From the cell containing the given text, extract its center point as (x, y) coordinate. 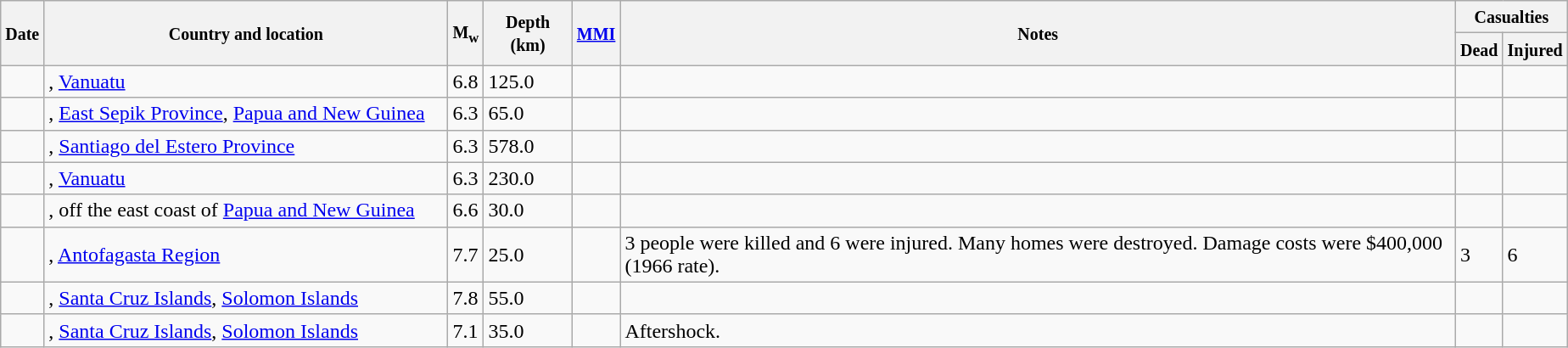
65.0 (528, 114)
Injured (1535, 49)
3 people were killed and 6 were injured. Many homes were destroyed. Damage costs were $400,000 (1966 rate). (1039, 255)
7.1 (466, 330)
MMI (596, 33)
, East Sepik Province, Papua and New Guinea (246, 114)
125.0 (528, 81)
25.0 (528, 255)
6 (1535, 255)
, Santiago del Estero Province (246, 146)
Notes (1039, 33)
Country and location (246, 33)
Depth (km) (528, 33)
578.0 (528, 146)
Aftershock. (1039, 330)
6.8 (466, 81)
Mw (466, 33)
Casualties (1511, 17)
Date (22, 33)
, off the east coast of Papua and New Guinea (246, 210)
7.8 (466, 298)
230.0 (528, 178)
Dead (1479, 49)
30.0 (528, 210)
3 (1479, 255)
, Antofagasta Region (246, 255)
6.6 (466, 210)
7.7 (466, 255)
55.0 (528, 298)
35.0 (528, 330)
